Identify which cell holds the provided text, then report its (x, y) central coordinate. 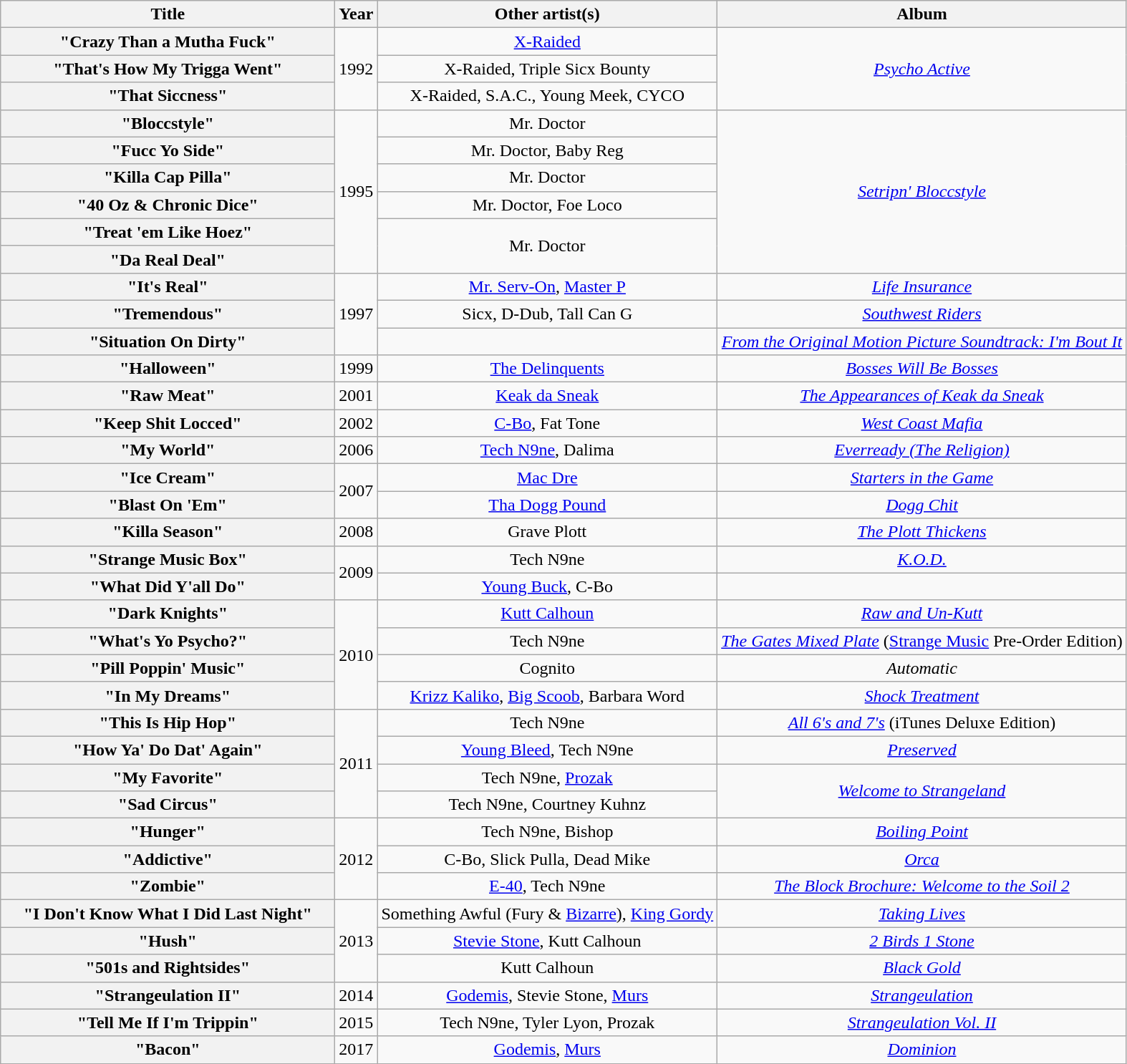
Godemis, Stevie Stone, Murs (547, 995)
2014 (357, 995)
X-Raided (547, 42)
"Fucc Yo Side" (168, 150)
Godemis, Murs (547, 1050)
2013 (357, 941)
Preserved (922, 750)
1999 (357, 369)
"Killa Cap Pilla" (168, 178)
2009 (357, 573)
"Pill Poppin' Music" (168, 668)
Album (922, 14)
"Bacon" (168, 1050)
"Zombie" (168, 886)
Tha Dogg Pound (547, 505)
Dogg Chit (922, 505)
Young Bleed, Tech N9ne (547, 750)
The Block Brochure: Welcome to the Soil 2 (922, 886)
Automatic (922, 668)
"Treat 'em Like Hoez" (168, 232)
Keak da Sneak (547, 396)
"Da Real Deal" (168, 259)
X-Raided, S.A.C., Young Meek, CYCO (547, 96)
Tech N9ne, Tyler Lyon, Prozak (547, 1022)
2007 (357, 491)
The Plott Thickens (922, 532)
Everready (The Religion) (922, 450)
"Hunger" (168, 832)
Tech N9ne, Bishop (547, 832)
Setripn' Bloccstyle (922, 191)
"Killa Season" (168, 532)
Dominion (922, 1050)
2010 (357, 654)
"What's Yo Psycho?" (168, 641)
"501s and Rightsides" (168, 968)
"I Don't Know What I Did Last Night" (168, 914)
2011 (357, 763)
"Raw Meat" (168, 396)
"Tell Me If I'm Trippin" (168, 1022)
"That's How My Trigga Went" (168, 69)
2001 (357, 396)
"Halloween" (168, 369)
"Addictive" (168, 859)
"40 Oz & Chronic Dice" (168, 205)
Something Awful (Fury & Bizarre), King Gordy (547, 914)
Tech N9ne, Prozak (547, 777)
1992 (357, 69)
2017 (357, 1050)
2002 (357, 423)
Orca (922, 859)
Mac Dre (547, 478)
Other artist(s) (547, 14)
X-Raided, Triple Sicx Bounty (547, 69)
"Situation On Dirty" (168, 342)
2 Birds 1 Stone (922, 941)
"In My Dreams" (168, 695)
2012 (357, 859)
K.O.D. (922, 559)
Southwest Riders (922, 314)
"That Siccness" (168, 96)
2008 (357, 532)
1995 (357, 191)
Life Insurance (922, 286)
Title (168, 14)
The Delinquents (547, 369)
"Strangeulation II" (168, 995)
Black Gold (922, 968)
Strangeulation (922, 995)
Strangeulation Vol. II (922, 1022)
Bosses Will Be Bosses (922, 369)
Cognito (547, 668)
2015 (357, 1022)
"Tremendous" (168, 314)
Shock Treatment (922, 695)
E-40, Tech N9ne (547, 886)
"What Did Y'all Do" (168, 586)
Mr. Doctor, Baby Reg (547, 150)
Psycho Active (922, 69)
Tech N9ne, Dalima (547, 450)
"My Favorite" (168, 777)
Tech N9ne, Courtney Kuhnz (547, 805)
"Bloccstyle" (168, 123)
From the Original Motion Picture Soundtrack: I'm Bout It (922, 342)
"Ice Cream" (168, 478)
Boiling Point (922, 832)
Raw and Un-Kutt (922, 614)
Young Buck, C-Bo (547, 586)
Sicx, D-Dub, Tall Can G (547, 314)
Taking Lives (922, 914)
West Coast Mafia (922, 423)
"Dark Knights" (168, 614)
2006 (357, 450)
C-Bo, Slick Pulla, Dead Mike (547, 859)
"Sad Circus" (168, 805)
The Appearances of Keak da Sneak (922, 396)
"Keep Shit Locced" (168, 423)
Year (357, 14)
"Hush" (168, 941)
Starters in the Game (922, 478)
"Blast On 'Em" (168, 505)
"My World" (168, 450)
"This Is Hip Hop" (168, 722)
1997 (357, 314)
Krizz Kaliko, Big Scoob, Barbara Word (547, 695)
The Gates Mixed Plate (Strange Music Pre-Order Edition) (922, 641)
Grave Plott (547, 532)
"Crazy Than a Mutha Fuck" (168, 42)
Stevie Stone, Kutt Calhoun (547, 941)
All 6's and 7's (iTunes Deluxe Edition) (922, 722)
"How Ya' Do Dat' Again" (168, 750)
C-Bo, Fat Tone (547, 423)
Welcome to Strangeland (922, 790)
Mr. Serv-On, Master P (547, 286)
"Strange Music Box" (168, 559)
Mr. Doctor, Foe Loco (547, 205)
"It's Real" (168, 286)
